Return the (X, Y) coordinate for the center point of the cell that contains the specified text.  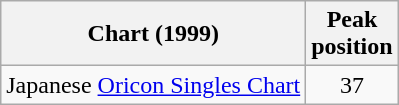
Peakposition (352, 34)
Japanese Oricon Singles Chart (154, 85)
37 (352, 85)
Chart (1999) (154, 34)
